Pinpoint the cell where the given text exists, returning its [X, Y] midpoint coordinate. 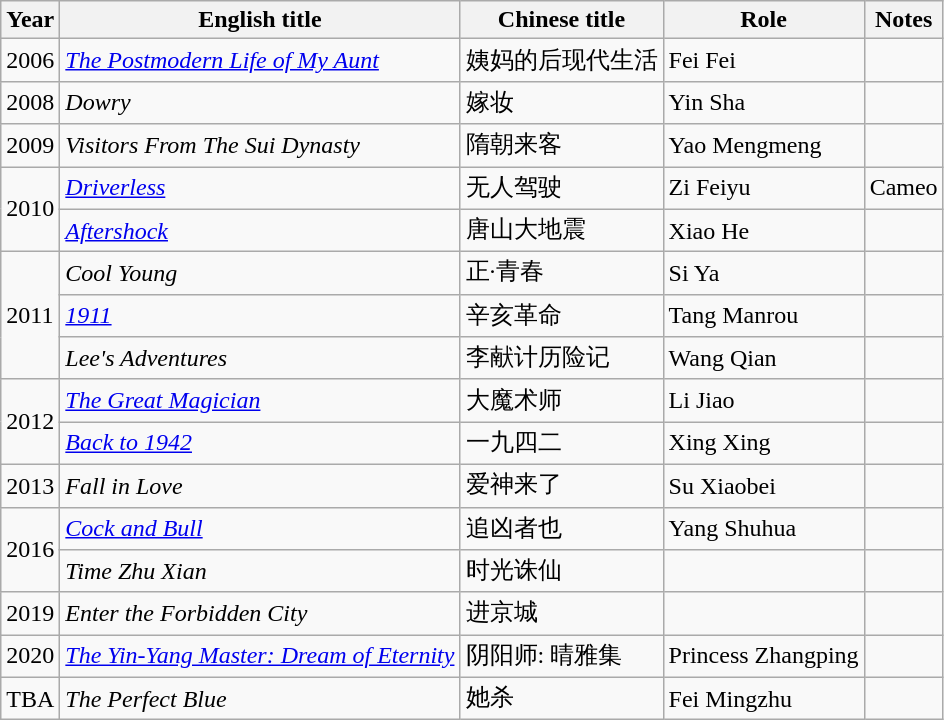
2019 [30, 614]
2012 [30, 422]
唐山大地震 [562, 230]
正·青春 [562, 274]
Yao Mengmeng [764, 146]
Xiao He [764, 230]
2006 [30, 60]
Zi Feiyu [764, 188]
时光诛仙 [562, 572]
Role [764, 20]
Time Zhu Xian [260, 572]
2020 [30, 656]
Notes [904, 20]
Xing Xing [764, 444]
Cock and Bull [260, 528]
2016 [30, 550]
2009 [30, 146]
大魔术师 [562, 400]
2008 [30, 102]
无人驾驶 [562, 188]
阴阳师: 晴雅集 [562, 656]
2013 [30, 486]
Wang Qian [764, 358]
Back to 1942 [260, 444]
Fei Mingzhu [764, 698]
她杀 [562, 698]
The Perfect Blue [260, 698]
The Great Magician [260, 400]
Si Ya [764, 274]
Aftershock [260, 230]
Su Xiaobei [764, 486]
The Yin-Yang Master: Dream of Eternity [260, 656]
Li Jiao [764, 400]
Dowry [260, 102]
Visitors From The Sui Dynasty [260, 146]
Princess Zhangping [764, 656]
辛亥革命 [562, 316]
English title [260, 20]
Cool Young [260, 274]
The Postmodern Life of My Aunt [260, 60]
Tang Manrou [764, 316]
追凶者也 [562, 528]
Lee's Adventures [260, 358]
Driverless [260, 188]
Yin Sha [764, 102]
隋朝来客 [562, 146]
2010 [30, 208]
爱神来了 [562, 486]
TBA [30, 698]
Chinese title [562, 20]
Yang Shuhua [764, 528]
Cameo [904, 188]
姨妈的后现代生活 [562, 60]
1911 [260, 316]
2011 [30, 316]
李献计历险记 [562, 358]
Enter the Forbidden City [260, 614]
Fall in Love [260, 486]
一九四二 [562, 444]
Year [30, 20]
Fei Fei [764, 60]
进京城 [562, 614]
嫁妆 [562, 102]
